Detect which cell encompasses the target text, then output its (x, y) center coordinate. 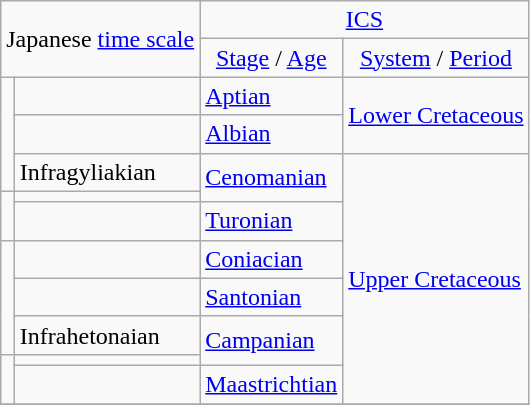
Turonian (272, 221)
Aptian (272, 96)
Upper Cretaceous (436, 278)
Campanian (272, 340)
Coniacian (272, 259)
Japanese time scale (100, 39)
System / Period (436, 58)
Maastrichtian (272, 384)
ICS (364, 20)
Albian (272, 134)
Santonian (272, 297)
Lower Cretaceous (436, 115)
Cenomanian (272, 178)
Infragyliakian (106, 172)
Infrahetonaian (106, 335)
Stage / Age (272, 58)
